Output the [x, y] coordinate of the center of the cell containing the given text.  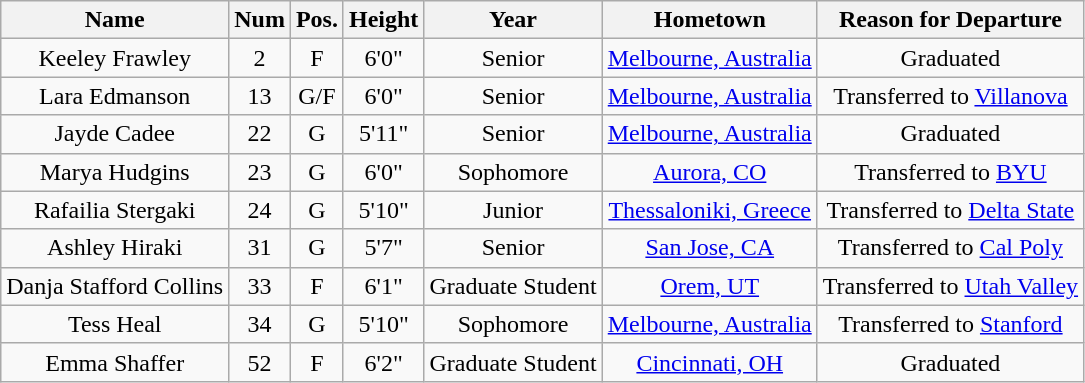
Transferred to Utah Valley [950, 286]
Jayde Cadee [115, 134]
Emma Shaffer [115, 362]
Transferred to Stanford [950, 324]
6'1" [383, 286]
Hometown [710, 20]
San Jose, CA [710, 248]
Aurora, CO [710, 172]
33 [260, 286]
Height [383, 20]
22 [260, 134]
Ashley Hiraki [115, 248]
Cincinnati, OH [710, 362]
31 [260, 248]
5'11" [383, 134]
Transferred to Villanova [950, 96]
Danja Stafford Collins [115, 286]
Lara Edmanson [115, 96]
Transferred to Cal Poly [950, 248]
Reason for Departure [950, 20]
Num [260, 20]
Thessaloniki, Greece [710, 210]
5'7" [383, 248]
Year [513, 20]
Transferred to Delta State [950, 210]
24 [260, 210]
Name [115, 20]
13 [260, 96]
Rafailia Stergaki [115, 210]
Junior [513, 210]
Marya Hudgins [115, 172]
2 [260, 58]
G/F [316, 96]
6'2" [383, 362]
Pos. [316, 20]
Orem, UT [710, 286]
Tess Heal [115, 324]
52 [260, 362]
Keeley Frawley [115, 58]
Transferred to BYU [950, 172]
23 [260, 172]
34 [260, 324]
